Return (X, Y) of the center of cell containing provided text 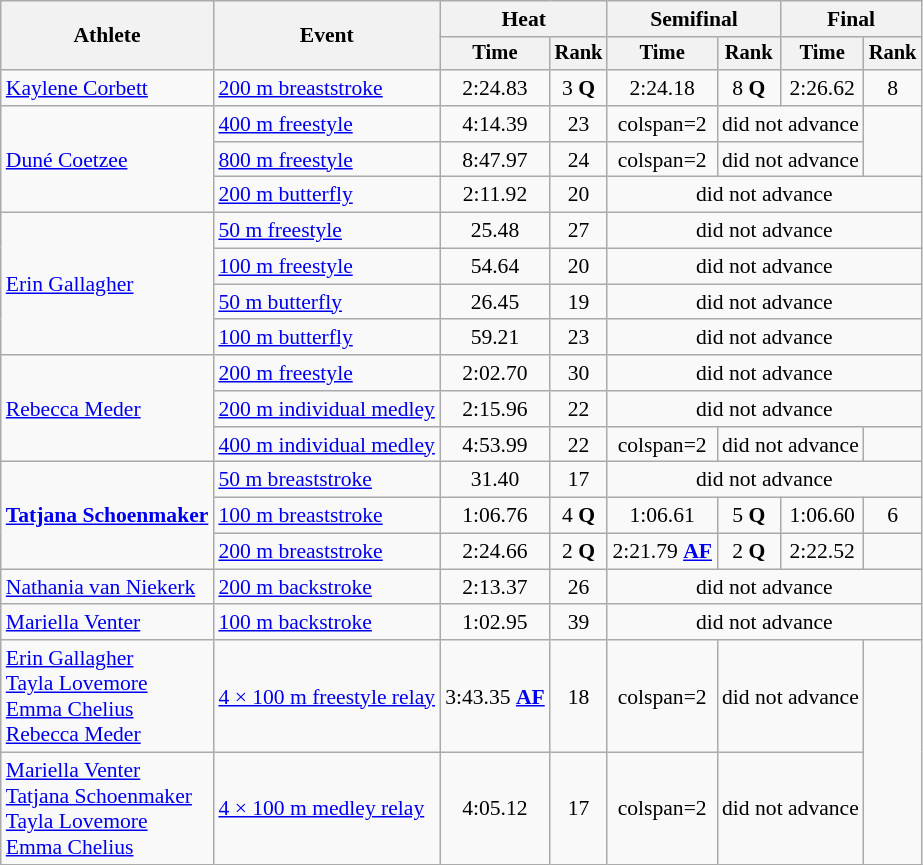
4:53.99 (495, 445)
2:15.96 (495, 409)
2:24.83 (495, 88)
50 m breaststroke (326, 480)
Semifinal (694, 19)
2:24.18 (662, 88)
200 m individual medley (326, 409)
5 Q (749, 516)
39 (579, 623)
4:14.39 (495, 124)
200 m butterfly (326, 195)
18 (579, 696)
Duné Coetzee (108, 160)
Mariella Venter (108, 623)
26 (579, 587)
Nathania van Niekerk (108, 587)
2:13.37 (495, 587)
24 (579, 160)
1:06.60 (822, 516)
30 (579, 373)
2:24.66 (495, 552)
2:11.92 (495, 195)
2:22.52 (822, 552)
4 Q (579, 516)
4 × 100 m freestyle relay (326, 696)
Mariella VenterTatjana SchoenmakerTayla LovemoreEmma Chelius (108, 809)
400 m freestyle (326, 124)
19 (579, 302)
31.40 (495, 480)
200 m freestyle (326, 373)
Tatjana Schoenmaker (108, 516)
200 m backstroke (326, 587)
27 (579, 231)
100 m breaststroke (326, 516)
Final (852, 19)
8 (893, 88)
Kaylene Corbett (108, 88)
26.45 (495, 302)
2:02.70 (495, 373)
Athlete (108, 36)
100 m freestyle (326, 267)
1:06.61 (662, 516)
400 m individual medley (326, 445)
2:26.62 (822, 88)
100 m butterfly (326, 338)
25.48 (495, 231)
1:06.76 (495, 516)
2:21.79 AF (662, 552)
50 m butterfly (326, 302)
Erin Gallagher (108, 284)
Event (326, 36)
6 (893, 516)
1:02.95 (495, 623)
50 m freestyle (326, 231)
3 Q (579, 88)
Heat (524, 19)
3:43.35 AF (495, 696)
800 m freestyle (326, 160)
4 × 100 m medley relay (326, 809)
Rebecca Meder (108, 408)
54.64 (495, 267)
8 Q (749, 88)
4:05.12 (495, 809)
Erin Gallagher Tayla LovemoreEmma CheliusRebecca Meder (108, 696)
100 m backstroke (326, 623)
59.21 (495, 338)
8:47.97 (495, 160)
